Locate the cell with the specified text and output its [X, Y] center coordinate. 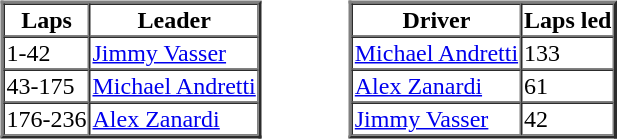
Leader [174, 20]
1-42 [47, 52]
42 [568, 118]
176-236 [47, 118]
133 [568, 52]
61 [568, 86]
Laps [47, 20]
Driver [436, 20]
Laps led [568, 20]
43-175 [47, 86]
